From the cell containing the given text, extract its center point as (X, Y) coordinate. 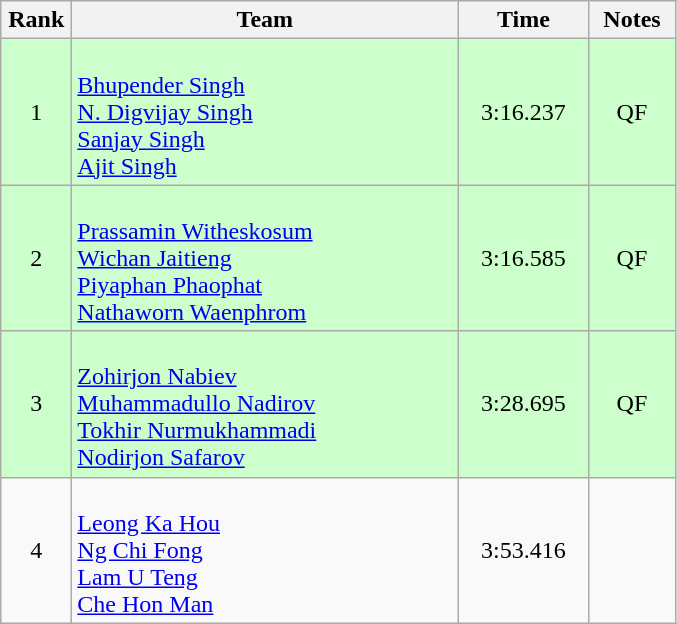
1 (36, 112)
3:28.695 (524, 404)
4 (36, 550)
Leong Ka HouNg Chi FongLam U TengChe Hon Man (265, 550)
Team (265, 20)
Prassamin WitheskosumWichan JaitiengPiyaphan PhaophatNathaworn Waenphrom (265, 258)
Bhupender SinghN. Digvijay SinghSanjay SinghAjit Singh (265, 112)
2 (36, 258)
Rank (36, 20)
3 (36, 404)
Zohirjon NabievMuhammadullo NadirovTokhir NurmukhammadiNodirjon Safarov (265, 404)
Notes (632, 20)
3:16.237 (524, 112)
Time (524, 20)
3:16.585 (524, 258)
3:53.416 (524, 550)
